From the cell containing the given text, extract its center point as [X, Y] coordinate. 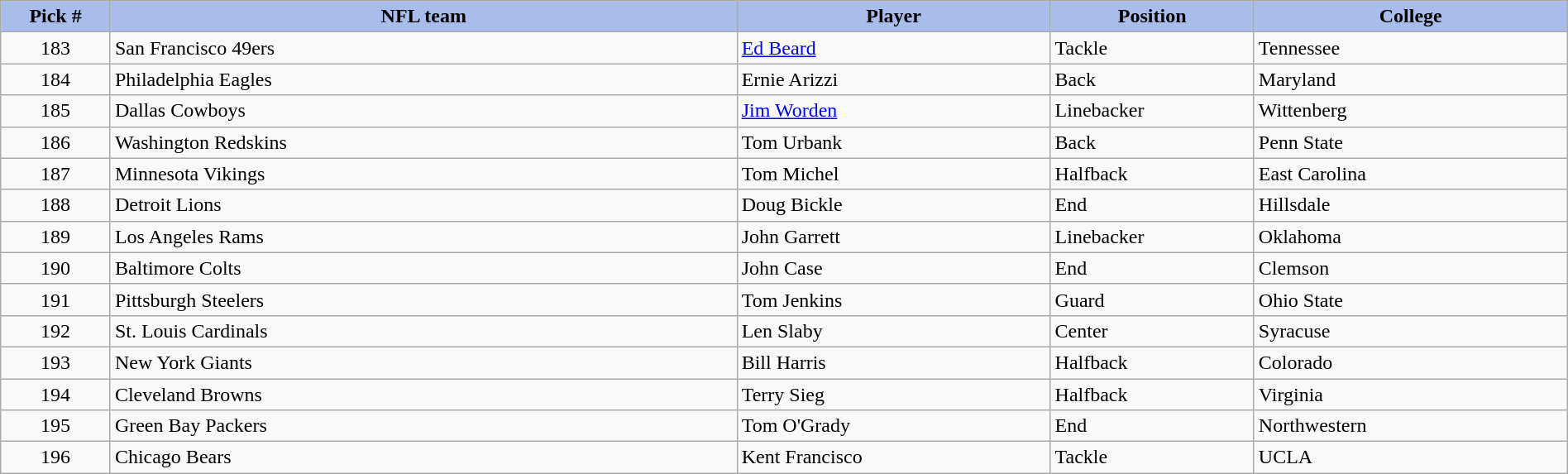
Tom Michel [893, 174]
Ernie Arizzi [893, 79]
Hillsdale [1411, 205]
Washington Redskins [423, 142]
John Garrett [893, 237]
Baltimore Colts [423, 268]
Terry Sieg [893, 395]
186 [56, 142]
Maryland [1411, 79]
189 [56, 237]
Tom O'Grady [893, 426]
Kent Francisco [893, 457]
UCLA [1411, 457]
192 [56, 331]
188 [56, 205]
Tom Jenkins [893, 299]
Syracuse [1411, 331]
Len Slaby [893, 331]
Dallas Cowboys [423, 111]
190 [56, 268]
Tennessee [1411, 48]
Colorado [1411, 362]
Position [1152, 17]
Green Bay Packers [423, 426]
Pick # [56, 17]
193 [56, 362]
Tom Urbank [893, 142]
NFL team [423, 17]
St. Louis Cardinals [423, 331]
Chicago Bears [423, 457]
Guard [1152, 299]
Bill Harris [893, 362]
Player [893, 17]
Detroit Lions [423, 205]
Pittsburgh Steelers [423, 299]
Ohio State [1411, 299]
195 [56, 426]
Wittenberg [1411, 111]
185 [56, 111]
Minnesota Vikings [423, 174]
196 [56, 457]
Ed Beard [893, 48]
Jim Worden [893, 111]
183 [56, 48]
187 [56, 174]
College [1411, 17]
Clemson [1411, 268]
Center [1152, 331]
Los Angeles Rams [423, 237]
New York Giants [423, 362]
Penn State [1411, 142]
191 [56, 299]
Cleveland Browns [423, 395]
John Case [893, 268]
Virginia [1411, 395]
184 [56, 79]
Doug Bickle [893, 205]
Philadelphia Eagles [423, 79]
Oklahoma [1411, 237]
194 [56, 395]
San Francisco 49ers [423, 48]
East Carolina [1411, 174]
Northwestern [1411, 426]
